Output the [X, Y] coordinate of the center of the cell containing the given text.  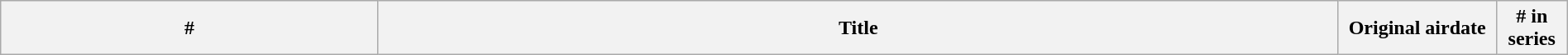
# in series [1532, 28]
Original airdate [1417, 28]
# [190, 28]
Title [858, 28]
